Output the [X, Y] coordinate of the center of the cell containing the given text.  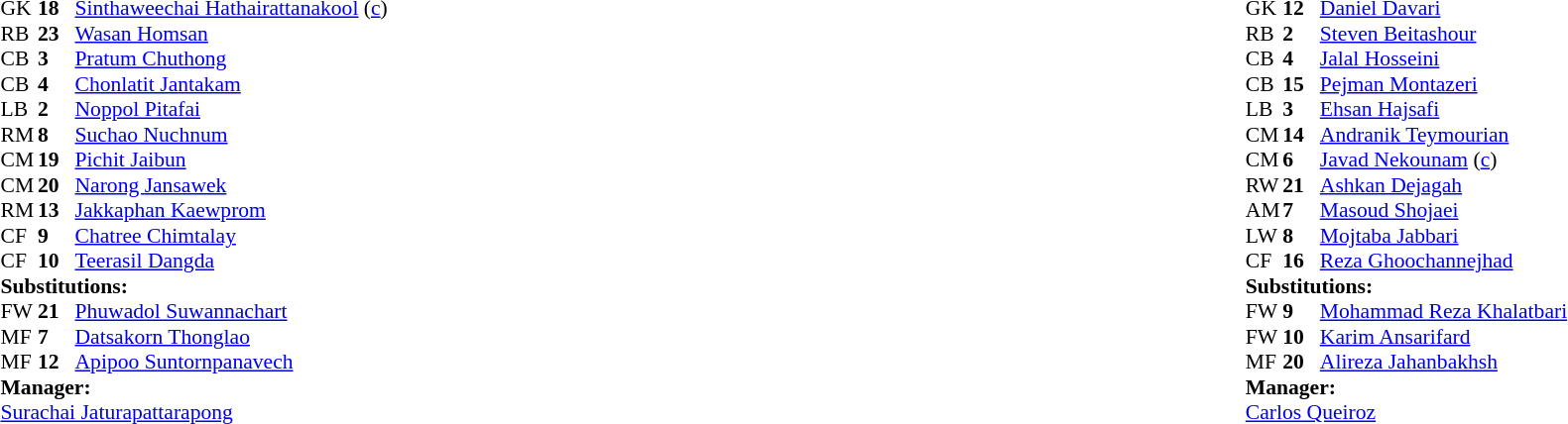
Pejman Montazeri [1444, 84]
Mohammad Reza Khalatbari [1444, 312]
LW [1265, 236]
Jalal Hosseini [1444, 58]
Suchao Nuchnum [232, 135]
Wasan Homsan [232, 34]
Steven Beitashour [1444, 34]
Karim Ansarifard [1444, 337]
Alireza Jahanbakhsh [1444, 362]
Noppol Pitafai [232, 110]
Mojtaba Jabbari [1444, 236]
Pichit Jaibun [232, 159]
14 [1301, 135]
23 [57, 34]
Ehsan Hajsafi [1444, 110]
Chatree Chimtalay [232, 236]
Apipoo Suntornpanavech [232, 362]
13 [57, 211]
6 [1301, 159]
Javad Nekounam (c) [1444, 159]
15 [1301, 84]
Datsakorn Thonglao [232, 337]
AM [1265, 211]
19 [57, 159]
Andranik Teymourian [1444, 135]
Jakkaphan Kaewprom [232, 211]
12 [57, 362]
Teerasil Dangda [232, 261]
Ashkan Dejagah [1444, 185]
Narong Jansawek [232, 185]
RW [1265, 185]
Pratum Chuthong [232, 58]
Chonlatit Jantakam [232, 84]
Phuwadol Suwannachart [232, 312]
Reza Ghoochannejhad [1444, 261]
Masoud Shojaei [1444, 211]
16 [1301, 261]
